Extract the [x, y] coordinate from the center of the cell holding the provided text.  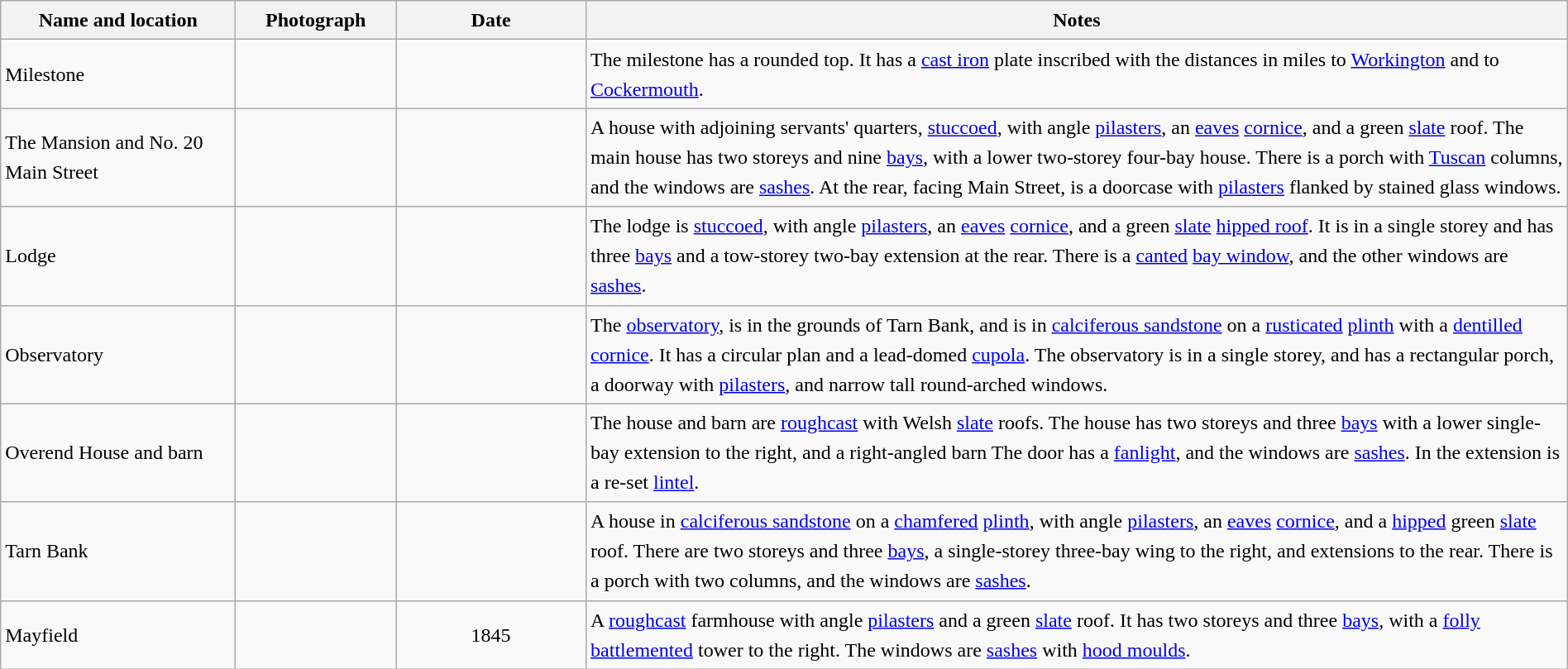
Photograph [316, 20]
Lodge [118, 256]
The Mansion and No. 20 Main Street [118, 157]
Overend House and barn [118, 453]
Date [491, 20]
Mayfield [118, 635]
1845 [491, 635]
Tarn Bank [118, 551]
Milestone [118, 74]
Observatory [118, 354]
Name and location [118, 20]
The milestone has a rounded top. It has a cast iron plate inscribed with the distances in miles to Workington and to Cockermouth. [1077, 74]
Notes [1077, 20]
